Return the (X, Y) coordinate for the center point of the cell that contains the specified text.  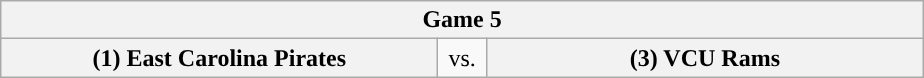
Game 5 (462, 20)
(3) VCU Rams (704, 58)
(1) East Carolina Pirates (220, 58)
vs. (462, 58)
